Output the (X, Y) coordinate of the center of the cell containing the given text.  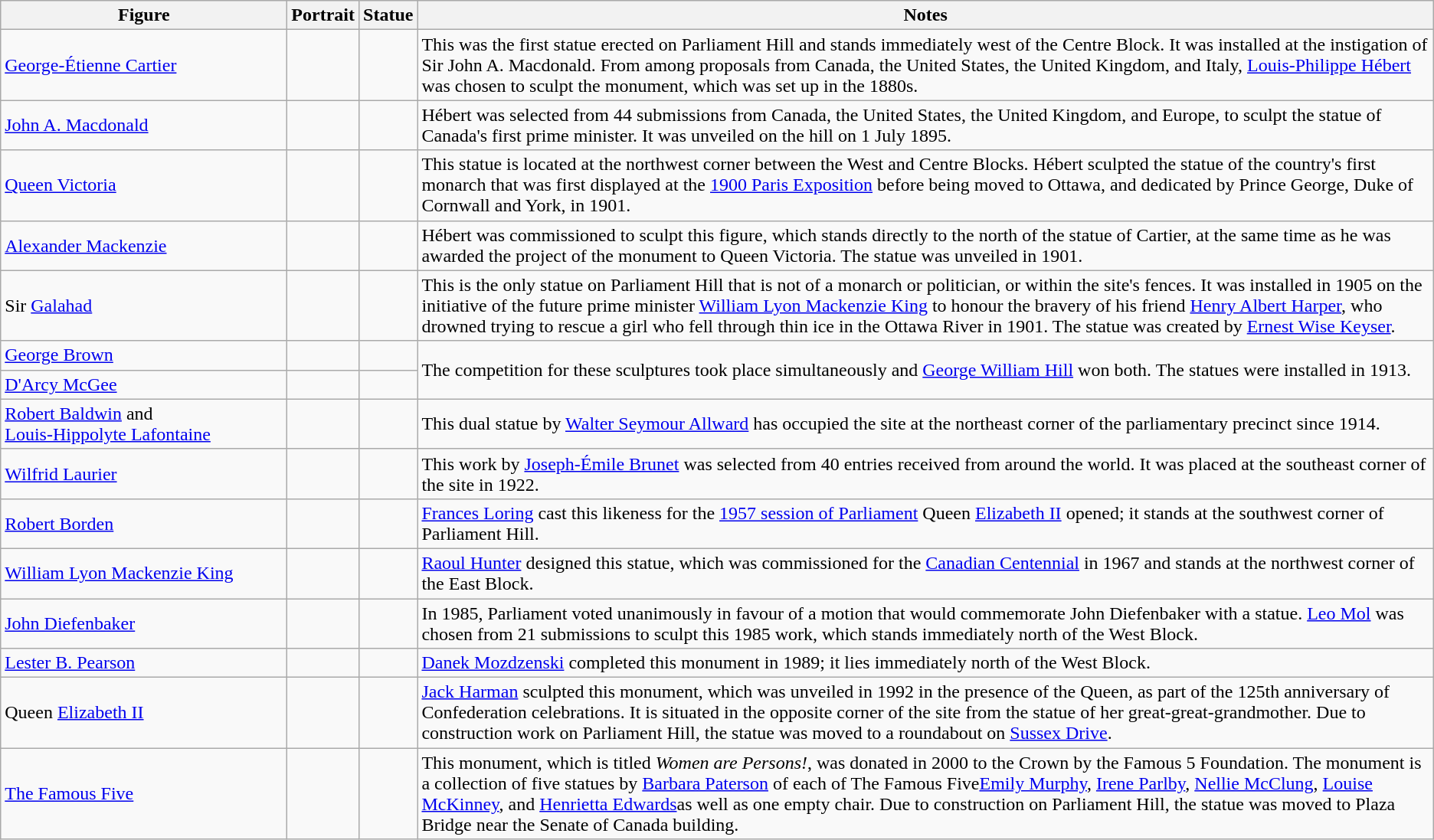
Portrait (323, 15)
Statue (388, 15)
Robert Baldwin andLouis-Hippolyte Lafontaine (144, 424)
William Lyon Mackenzie King (144, 573)
The Famous Five (144, 793)
Sir Galahad (144, 306)
George-Étienne Cartier (144, 65)
D'Arcy McGee (144, 384)
Figure (144, 15)
Notes (925, 15)
Danek Mozdzenski completed this monument in 1989; it lies immediately north of the West Block. (925, 663)
Lester B. Pearson (144, 663)
Queen Victoria (144, 185)
John A. Macdonald (144, 126)
This dual statue by Walter Seymour Allward has occupied the site at the northeast corner of the parliamentary precinct since 1914. (925, 424)
Queen Elizabeth II (144, 713)
John Diefenbaker (144, 623)
Wilfrid Laurier (144, 473)
George Brown (144, 355)
Frances Loring cast this likeness for the 1957 session of Parliament Queen Elizabeth II opened; it stands at the southwest corner of Parliament Hill. (925, 524)
Alexander Mackenzie (144, 245)
The competition for these sculptures took place simultaneously and George William Hill won both. The statues were installed in 1913. (925, 370)
Raoul Hunter designed this statue, which was commissioned for the Canadian Centennial in 1967 and stands at the northwest corner of the East Block. (925, 573)
Robert Borden (144, 524)
